Determine the (x, y) coordinate at the center of the cell enclosing the given text.  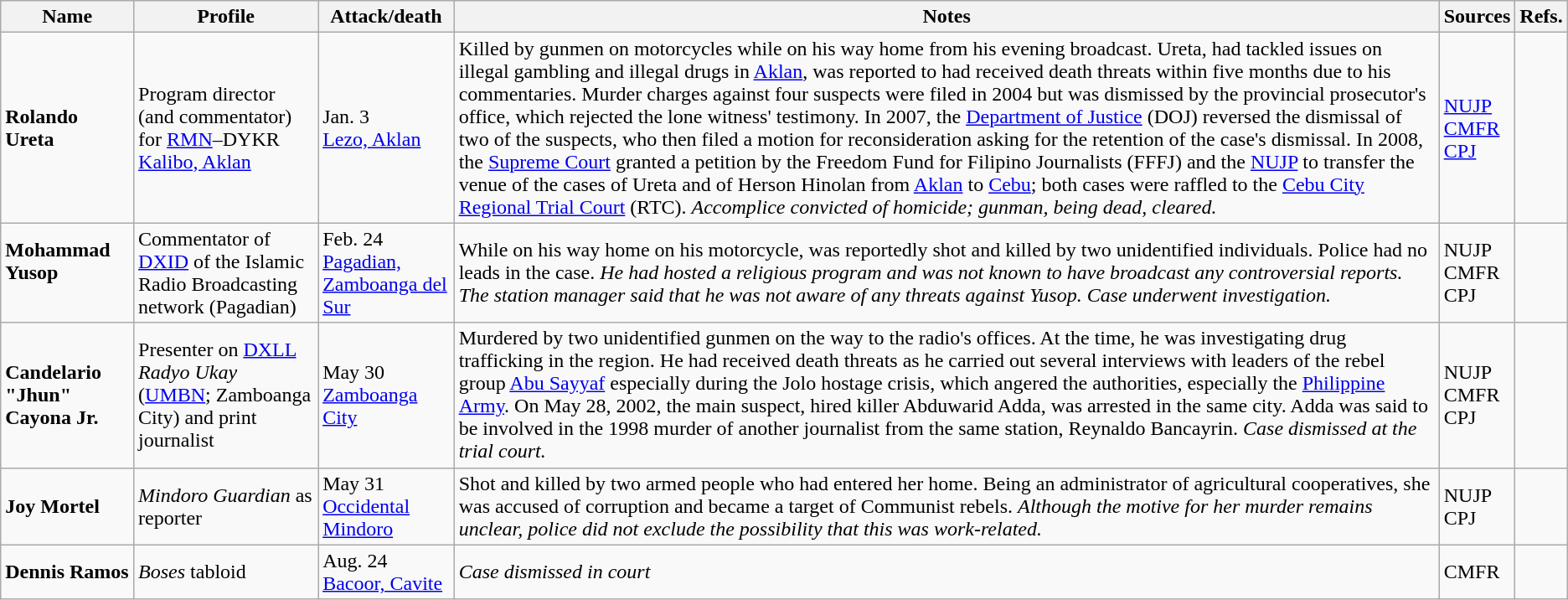
Refs. (1541, 17)
Mindoro Guardian as reporter (226, 506)
Attack/death (387, 17)
Program director (and commentator) for RMN–DYKR Kalibo, Aklan (226, 127)
Aug. 24Bacoor, Cavite (387, 572)
Sources (1478, 17)
Rolando Ureta (67, 127)
Jan. 3Lezo, Aklan (387, 127)
Profile (226, 17)
Boses tabloid (226, 572)
Joy Mortel (67, 506)
Notes (946, 17)
NUJPCPJ (1478, 506)
Mohammad Yusop (67, 273)
Commentator of DXID of the Islamic Radio Broadcasting network (Pagadian) (226, 273)
Presenter on DXLL Radyo Ukay (UMBN; Zamboanga City) and print journalist (226, 396)
Candelario "Jhun" Cayona Jr. (67, 396)
May 30Zamboanga City (387, 396)
Case dismissed in court (946, 572)
Feb. 24Pagadian, Zamboanga del Sur (387, 273)
Dennis Ramos (67, 572)
Name (67, 17)
May 31Occidental Mindoro (387, 506)
CMFR (1478, 572)
